Extract the [X, Y] coordinate from the center of the cell holding the provided text.  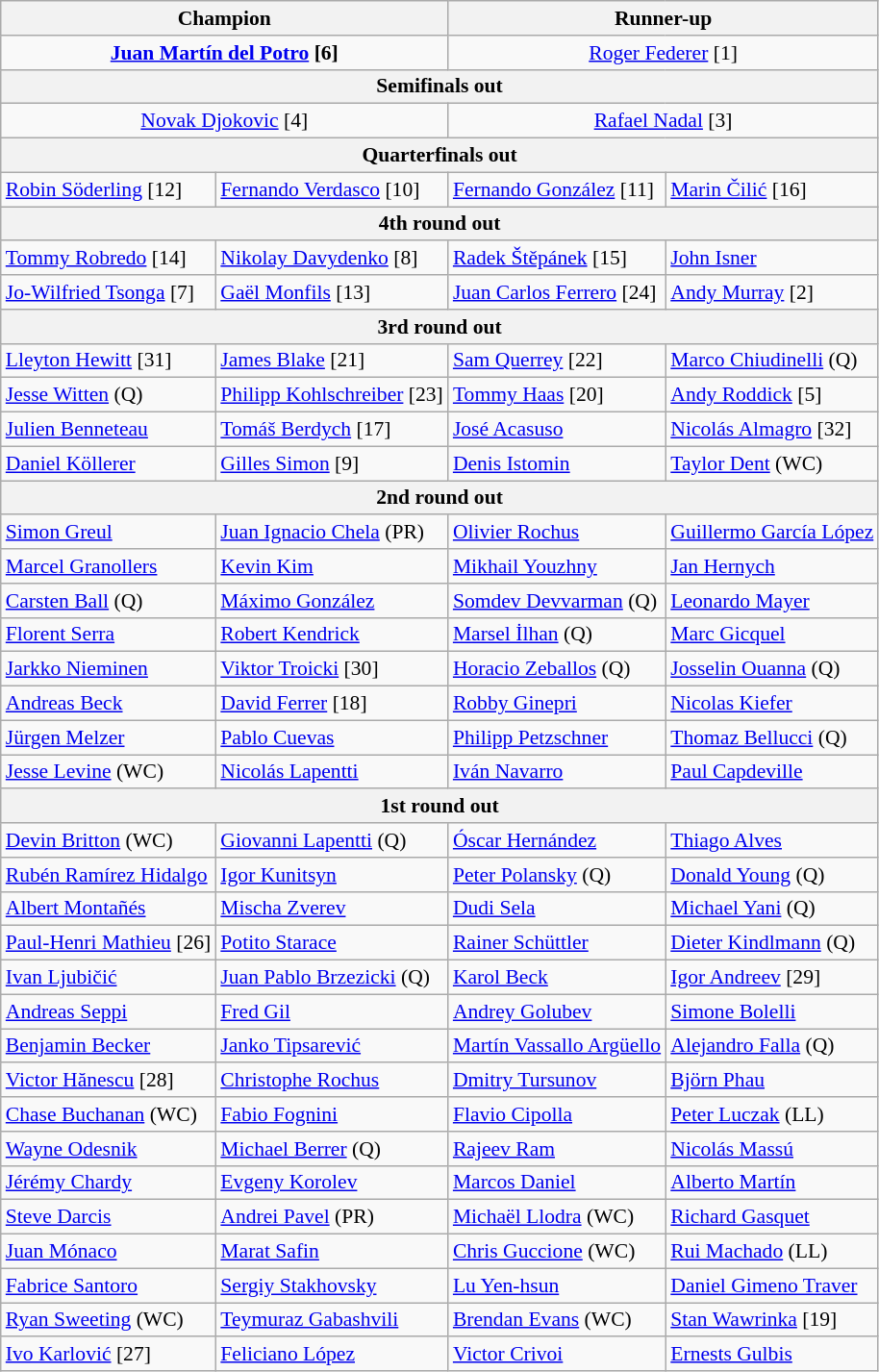
Ivan Ljubičić [109, 978]
Semifinals out [440, 87]
Victor Crivoi [557, 1355]
Marat Safin [332, 1252]
Evgeny Korolev [332, 1183]
Andrey Golubev [557, 1011]
Feliciano López [332, 1355]
Simon Greul [109, 533]
Máximo González [332, 601]
Philipp Kohlschreiber [23] [332, 395]
Alejandro Falla (Q) [771, 1046]
Kevin Kim [332, 566]
Olivier Rochus [557, 533]
Benjamin Becker [109, 1046]
Jarkko Nieminen [109, 669]
Iván Navarro [557, 772]
Marin Čilić [16] [771, 189]
Thiago Alves [771, 840]
Albert Montañés [109, 909]
Victor Hănescu [28] [109, 1081]
Steve Darcis [109, 1217]
Sergiy Stakhovsky [332, 1285]
Devin Britton (WC) [109, 840]
Thomaz Bellucci (Q) [771, 737]
Somdev Devvarman (Q) [557, 601]
Óscar Hernández [557, 840]
Tommy Robredo [14] [109, 259]
Juan Pablo Brzezicki (Q) [332, 978]
4th round out [440, 224]
Peter Polansky (Q) [557, 875]
Nicolás Massú [771, 1149]
Janko Tipsarević [332, 1046]
Juan Carlos Ferrero [24] [557, 292]
Karol Beck [557, 978]
José Acasuso [557, 430]
Marsel İlhan (Q) [557, 635]
Juan Martín del Potro [6] [225, 53]
Teymuraz Gabashvili [332, 1320]
Paul-Henri Mathieu [26] [109, 943]
Ernests Gulbis [771, 1355]
Runner-up [664, 18]
Taylor Dent (WC) [771, 463]
Robert Kendrick [332, 635]
Potito Starace [332, 943]
Ivo Karlović [27] [109, 1355]
Jan Hernych [771, 566]
Michael Yani (Q) [771, 909]
Richard Gasquet [771, 1217]
Daniel Gimeno Traver [771, 1285]
Radek Štěpánek [15] [557, 259]
Mischa Zverev [332, 909]
Donald Young (Q) [771, 875]
Jesse Witten (Q) [109, 395]
Marcel Granollers [109, 566]
Rubén Ramírez Hidalgo [109, 875]
Peter Luczak (LL) [771, 1114]
Christophe Rochus [332, 1081]
Fabrice Santoro [109, 1285]
Brendan Evans (WC) [557, 1320]
Philipp Petzschner [557, 737]
Marcos Daniel [557, 1183]
Horacio Zeballos (Q) [557, 669]
Daniel Köllerer [109, 463]
Josselin Ouanna (Q) [771, 669]
Michael Berrer (Q) [332, 1149]
Michaël Llodra (WC) [557, 1217]
Juan Ignacio Chela (PR) [332, 533]
Marc Gicquel [771, 635]
James Blake [21] [332, 361]
Champion [225, 18]
Marco Chiudinelli (Q) [771, 361]
Andreas Seppi [109, 1011]
Jo-Wilfried Tsonga [7] [109, 292]
2nd round out [440, 498]
Rajeev Ram [557, 1149]
Lleyton Hewitt [31] [109, 361]
Andreas Beck [109, 704]
Dmitry Tursunov [557, 1081]
Jérémy Chardy [109, 1183]
Igor Kunitsyn [332, 875]
Wayne Odesnik [109, 1149]
Tomáš Berdych [17] [332, 430]
Andrei Pavel (PR) [332, 1217]
Robin Söderling [12] [109, 189]
Andy Murray [2] [771, 292]
Mikhail Youzhny [557, 566]
Alberto Martín [771, 1183]
Sam Querrey [22] [557, 361]
Rui Machado (LL) [771, 1252]
David Ferrer [18] [332, 704]
Rafael Nadal [3] [664, 121]
Roger Federer [1] [664, 53]
Dudi Sela [557, 909]
Juan Mónaco [109, 1252]
Chase Buchanan (WC) [109, 1114]
Ryan Sweeting (WC) [109, 1320]
Fernando González [11] [557, 189]
1st round out [440, 807]
Paul Capdeville [771, 772]
Flavio Cipolla [557, 1114]
Dieter Kindlmann (Q) [771, 943]
Fernando Verdasco [10] [332, 189]
Igor Andreev [29] [771, 978]
Jürgen Melzer [109, 737]
Björn Phau [771, 1081]
Denis Istomin [557, 463]
Rainer Schüttler [557, 943]
Novak Djokovic [4] [225, 121]
Tommy Haas [20] [557, 395]
Guillermo García López [771, 533]
Stan Wawrinka [19] [771, 1320]
Fabio Fognini [332, 1114]
Julien Benneteau [109, 430]
3rd round out [440, 327]
Chris Guccione (WC) [557, 1252]
John Isner [771, 259]
Robby Ginepri [557, 704]
Florent Serra [109, 635]
Lu Yen-hsun [557, 1285]
Quarterfinals out [440, 156]
Gaël Monfils [13] [332, 292]
Jesse Levine (WC) [109, 772]
Viktor Troicki [30] [332, 669]
Fred Gil [332, 1011]
Carsten Ball (Q) [109, 601]
Simone Bolelli [771, 1011]
Leonardo Mayer [771, 601]
Nikolay Davydenko [8] [332, 259]
Andy Roddick [5] [771, 395]
Giovanni Lapentti (Q) [332, 840]
Martín Vassallo Argüello [557, 1046]
Nicolás Lapentti [332, 772]
Gilles Simon [9] [332, 463]
Nicolas Kiefer [771, 704]
Pablo Cuevas [332, 737]
Nicolás Almagro [32] [771, 430]
